From the cell containing the given text, extract its center point as (X, Y) coordinate. 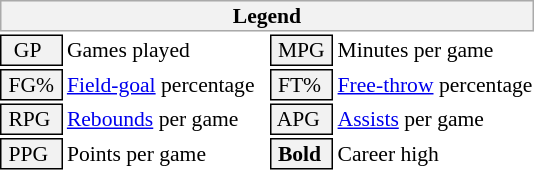
RPG (31, 120)
Points per game (166, 154)
FT% (302, 85)
Games played (166, 50)
Career high (435, 154)
PPG (31, 154)
Free-throw percentage (435, 85)
Rebounds per game (166, 120)
FG% (31, 85)
Legend (267, 16)
Field-goal percentage (166, 85)
MPG (302, 50)
GP (31, 50)
APG (302, 120)
Minutes per game (435, 50)
Bold (302, 154)
Assists per game (435, 120)
